Scan for the cell matching the given text and deliver its [x, y] coordinate at center. 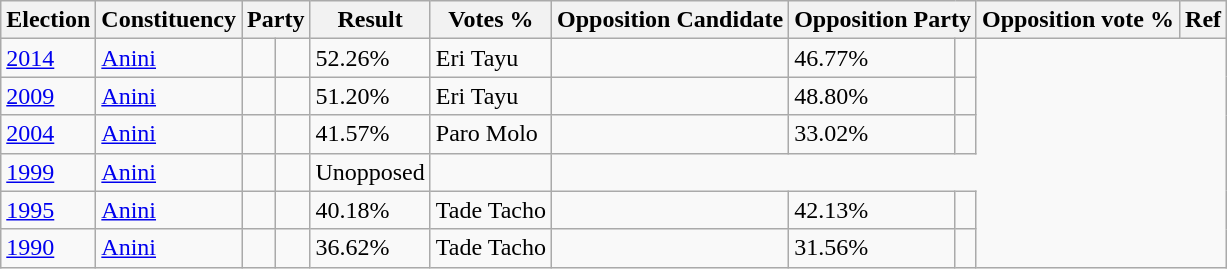
42.13% [872, 210]
46.77% [872, 58]
1999 [48, 172]
Result [370, 20]
1995 [48, 210]
40.18% [370, 210]
Constituency [169, 20]
Paro Molo [490, 134]
Votes % [490, 20]
2004 [48, 134]
Opposition Candidate [670, 20]
2009 [48, 96]
33.02% [872, 134]
Party [276, 20]
48.80% [872, 96]
36.62% [370, 248]
2014 [48, 58]
Unopposed [370, 172]
1990 [48, 248]
Opposition vote % [1078, 20]
51.20% [370, 96]
52.26% [370, 58]
Opposition Party [883, 20]
41.57% [370, 134]
Ref [1204, 20]
Election [48, 20]
31.56% [872, 248]
